Scan for the cell matching the given text and deliver its [X, Y] coordinate at center. 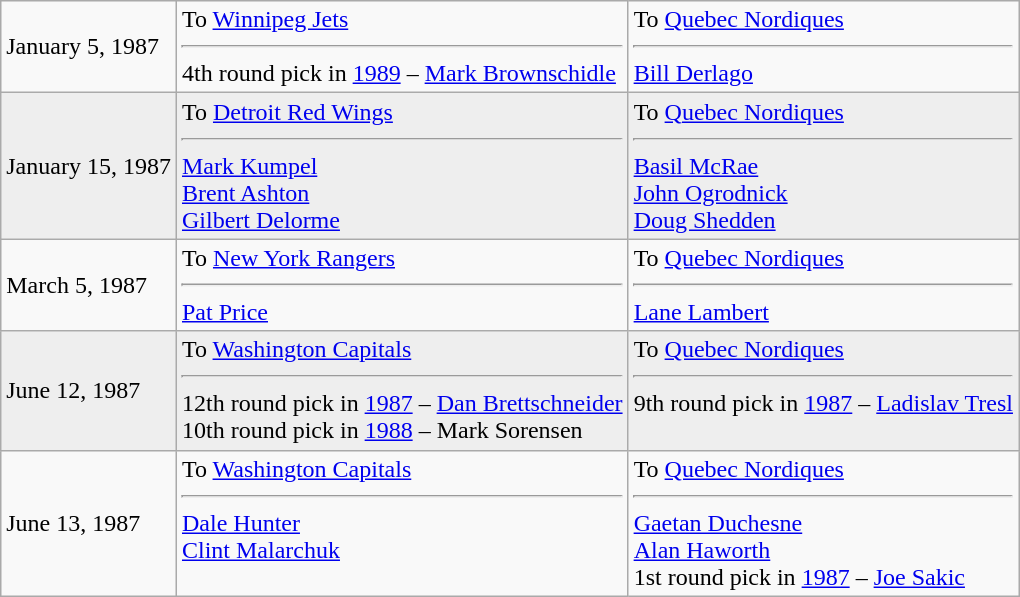
To Quebec NordiquesBasil McRae John Ogrodnick Doug Shedden [823, 166]
March 5, 1987 [89, 285]
June 13, 1987 [89, 523]
To Quebec NordiquesBill Derlago [823, 47]
To Detroit Red WingsMark Kumpel Brent Ashton Gilbert Delorme [402, 166]
To Quebec NordiquesGaetan Duchesne Alan Haworth 1st round pick in 1987 – Joe Sakic [823, 523]
January 15, 1987 [89, 166]
To Washington Capitals12th round pick in 1987 – Dan Brettschneider 10th round pick in 1988 – Mark Sorensen [402, 390]
January 5, 1987 [89, 47]
June 12, 1987 [89, 390]
To Quebec Nordiques9th round pick in 1987 – Ladislav Tresl [823, 390]
To Washington CapitalsDale Hunter Clint Malarchuk [402, 523]
To New York RangersPat Price [402, 285]
To Winnipeg Jets4th round pick in 1989 – Mark Brownschidle [402, 47]
To Quebec NordiquesLane Lambert [823, 285]
